Find where the given text appears and provide that cell's center as [x, y] coordinate. 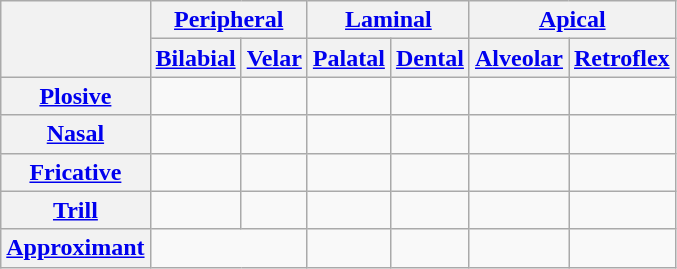
Fricative [76, 172]
Laminal [388, 20]
Velar [274, 58]
Dental [430, 58]
Trill [76, 210]
Approximant [76, 248]
Palatal [348, 58]
Peripheral [228, 20]
Nasal [76, 134]
Bilabial [196, 58]
Retroflex [622, 58]
Apical [572, 20]
Plosive [76, 96]
Alveolar [518, 58]
